For the text-containing cell, return its midpoint in (x, y) coordinate format. 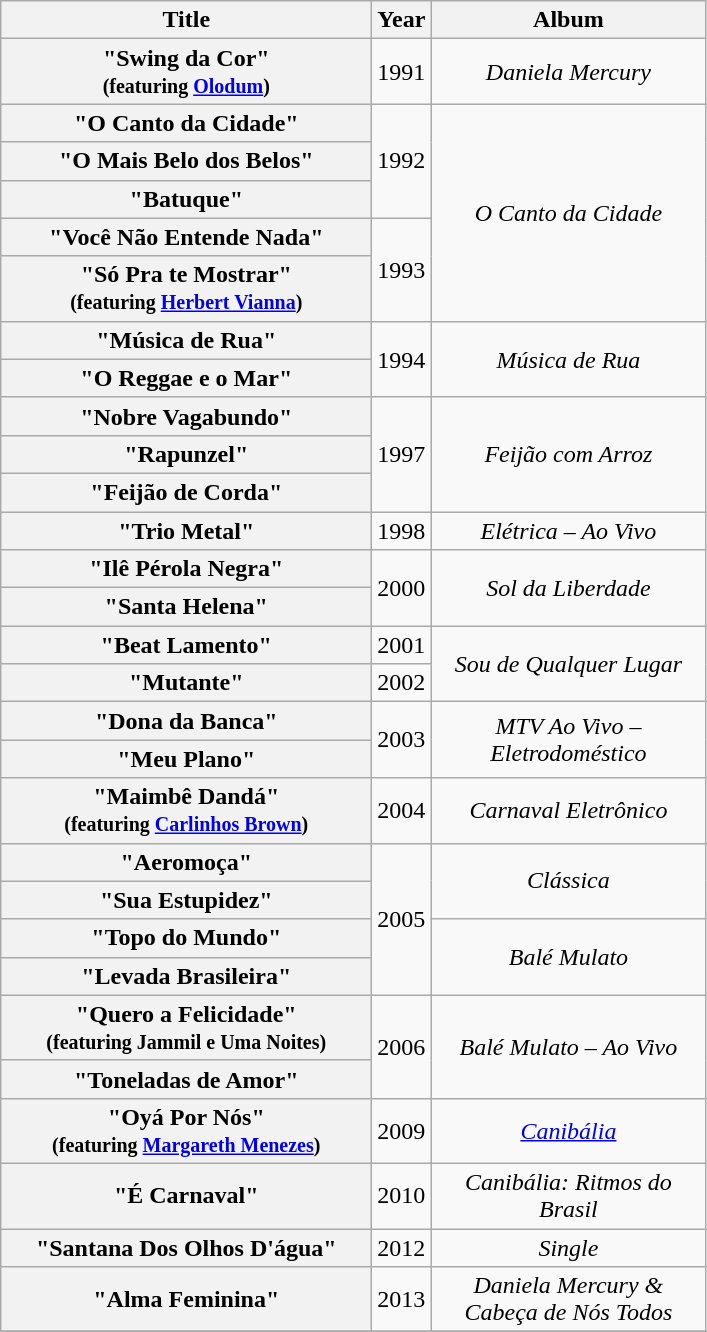
"Meu Plano" (186, 759)
2010 (402, 1196)
2005 (402, 919)
"Maimbê Dandá"(featuring Carlinhos Brown) (186, 810)
Balé Mulato – Ao Vivo (568, 1046)
"Beat Lamento" (186, 645)
Sol da Liberdade (568, 588)
MTV Ao Vivo – Eletrodoméstico (568, 740)
"Mutante" (186, 683)
"Santana Dos Olhos D'água" (186, 1247)
Title (186, 20)
1993 (402, 270)
Música de Rua (568, 359)
"Levada Brasileira" (186, 976)
"Ilê Pérola Negra" (186, 569)
"Batuque" (186, 199)
"Swing da Cor"(featuring Olodum) (186, 72)
"O Reggae e o Mar" (186, 378)
"Toneladas de Amor" (186, 1079)
1998 (402, 531)
"Feijão de Corda" (186, 492)
2006 (402, 1046)
"Só Pra te Mostrar"(featuring Herbert Vianna) (186, 288)
2004 (402, 810)
2012 (402, 1247)
O Canto da Cidade (568, 212)
Elétrica – Ao Vivo (568, 531)
1992 (402, 161)
Canibália (568, 1130)
2013 (402, 1300)
Feijão com Arroz (568, 454)
"Sua Estupidez" (186, 900)
Clássica (568, 881)
"Nobre Vagabundo" (186, 416)
"Santa Helena" (186, 607)
2002 (402, 683)
2003 (402, 740)
Balé Mulato (568, 957)
"Quero a Felicidade"(featuring Jammil e Uma Noites) (186, 1028)
Canibália: Ritmos do Brasil (568, 1196)
"Aeromoça" (186, 862)
1991 (402, 72)
2000 (402, 588)
"Oyá Por Nós"(featuring Margareth Menezes) (186, 1130)
Daniela Mercury (568, 72)
1997 (402, 454)
2009 (402, 1130)
"É Carnaval" (186, 1196)
2001 (402, 645)
"Música de Rua" (186, 340)
Sou de Qualquer Lugar (568, 664)
"Dona da Banca" (186, 721)
"O Canto da Cidade" (186, 123)
"Você Não Entende Nada" (186, 237)
Album (568, 20)
"Trio Metal" (186, 531)
"Rapunzel" (186, 454)
Year (402, 20)
Daniela Mercury & Cabeça de Nós Todos (568, 1300)
Single (568, 1247)
"Topo do Mundo" (186, 938)
"O Mais Belo dos Belos" (186, 161)
Carnaval Eletrônico (568, 810)
1994 (402, 359)
"Alma Feminina" (186, 1300)
